Locate the cell with the specified text and output its [X, Y] center coordinate. 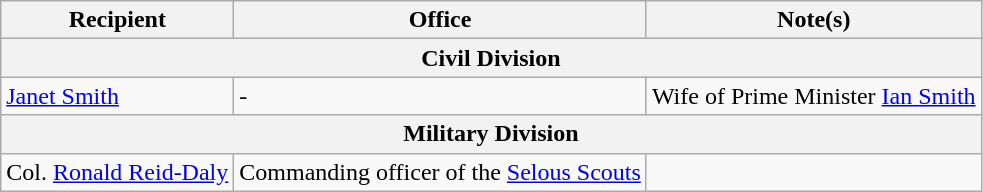
Commanding officer of the Selous Scouts [440, 172]
Janet Smith [118, 96]
Military Division [491, 134]
Civil Division [491, 58]
Recipient [118, 20]
Office [440, 20]
- [440, 96]
Col. Ronald Reid-Daly [118, 172]
Wife of Prime Minister Ian Smith [814, 96]
Note(s) [814, 20]
